Search for the cell housing the specified text and yield its [x, y] center coordinate. 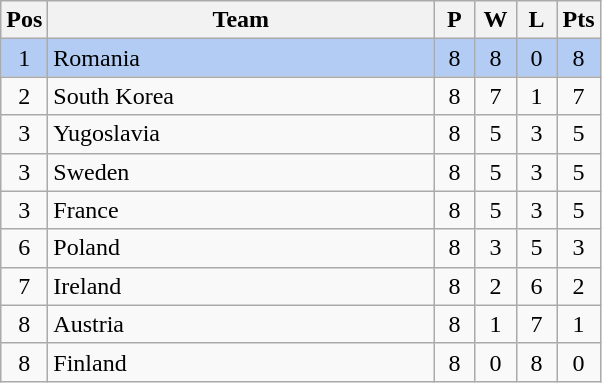
P [454, 20]
W [496, 20]
Sweden [241, 172]
Finland [241, 362]
Pos [24, 20]
L [536, 20]
France [241, 210]
South Korea [241, 96]
Austria [241, 324]
Yugoslavia [241, 134]
Romania [241, 58]
Team [241, 20]
Pts [578, 20]
Poland [241, 248]
Ireland [241, 286]
